Provide the (x, y) coordinate of the cell's center where the given text is located.  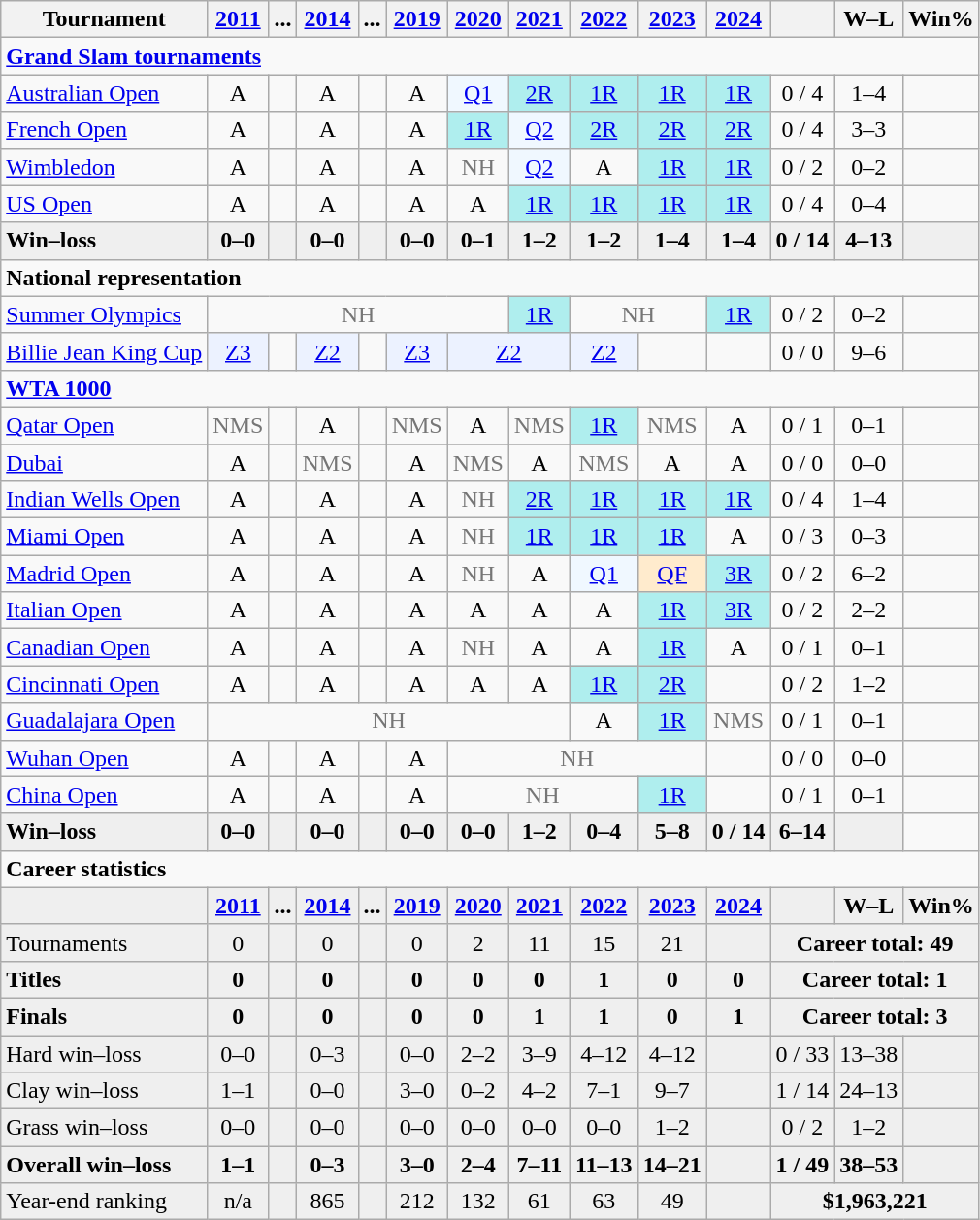
6–14 (802, 832)
Career total: 1 (875, 979)
212 (417, 1202)
Italian Open (105, 610)
Canadian Open (105, 647)
63 (604, 1202)
0 / 3 (802, 537)
11 (539, 942)
7–11 (539, 1165)
7–1 (604, 1091)
Year-end ranking (105, 1202)
Clay win–loss (105, 1091)
Wimbledon (105, 167)
14–21 (671, 1165)
49 (671, 1202)
24–13 (869, 1091)
38–53 (869, 1165)
French Open (105, 130)
WTA 1000 (491, 388)
QF (671, 574)
132 (477, 1202)
2–4 (477, 1165)
2 (477, 942)
4–13 (869, 241)
Madrid Open (105, 574)
5–8 (671, 832)
Grass win–loss (105, 1128)
Wuhan Open (105, 758)
11–13 (604, 1165)
Guadalajara Open (105, 721)
15 (604, 942)
9–7 (671, 1091)
Dubai (105, 463)
Overall win–loss (105, 1165)
Miami Open (105, 537)
Career statistics (491, 869)
3–3 (869, 130)
n/a (239, 1202)
Finals (105, 1016)
0 / 33 (802, 1053)
Australian Open (105, 93)
Billie Jean King Cup (105, 351)
1 / 14 (802, 1091)
US Open (105, 204)
National representation (491, 278)
Career total: 3 (875, 1016)
Indian Wells Open (105, 500)
$1,963,221 (875, 1202)
6–2 (869, 574)
865 (328, 1202)
Summer Olympics (105, 314)
3–9 (539, 1053)
61 (539, 1202)
Cincinnati Open (105, 684)
21 (671, 942)
Career total: 49 (875, 942)
Qatar Open (105, 425)
4–2 (539, 1091)
Tournaments (105, 942)
Hard win–loss (105, 1053)
Tournament (105, 19)
China Open (105, 795)
1 / 49 (802, 1165)
13–38 (869, 1053)
9–6 (869, 351)
Grand Slam tournaments (491, 56)
Titles (105, 979)
